Search for the cell housing the specified text and yield its [x, y] center coordinate. 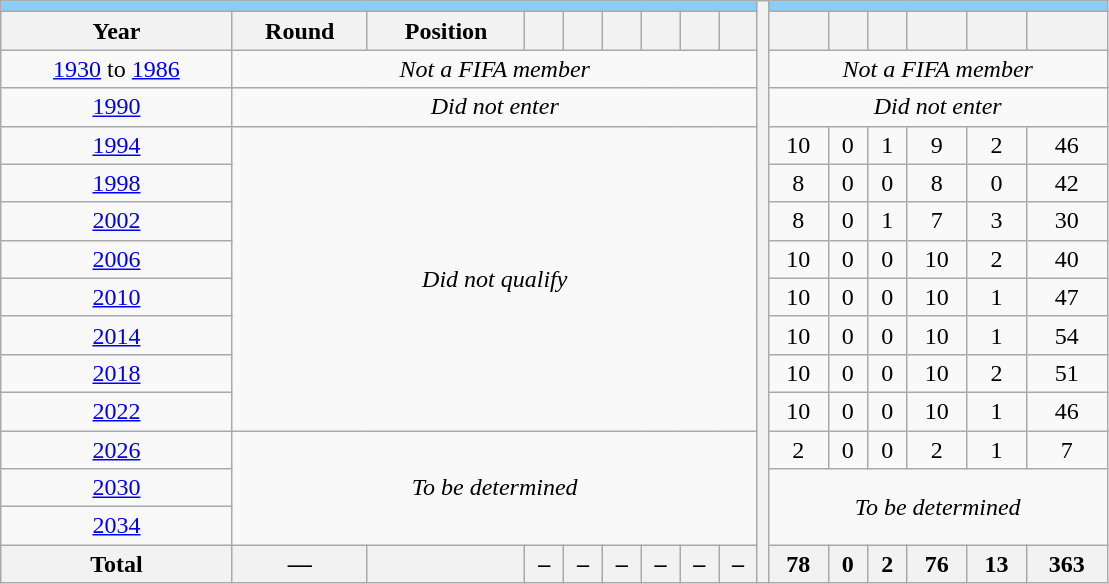
Total [116, 564]
Year [116, 31]
2026 [116, 449]
1930 to 1986 [116, 69]
2010 [116, 297]
2018 [116, 373]
1994 [116, 145]
76 [937, 564]
2034 [116, 526]
Did not qualify [494, 278]
1998 [116, 183]
47 [1066, 297]
2002 [116, 221]
— [300, 564]
78 [798, 564]
2022 [116, 411]
51 [1066, 373]
Round [300, 31]
42 [1066, 183]
2006 [116, 259]
13 [997, 564]
2014 [116, 335]
54 [1066, 335]
363 [1066, 564]
30 [1066, 221]
3 [997, 221]
40 [1066, 259]
9 [937, 145]
2030 [116, 488]
Position [446, 31]
1990 [116, 107]
